Identify which cell holds the provided text, then report its (x, y) central coordinate. 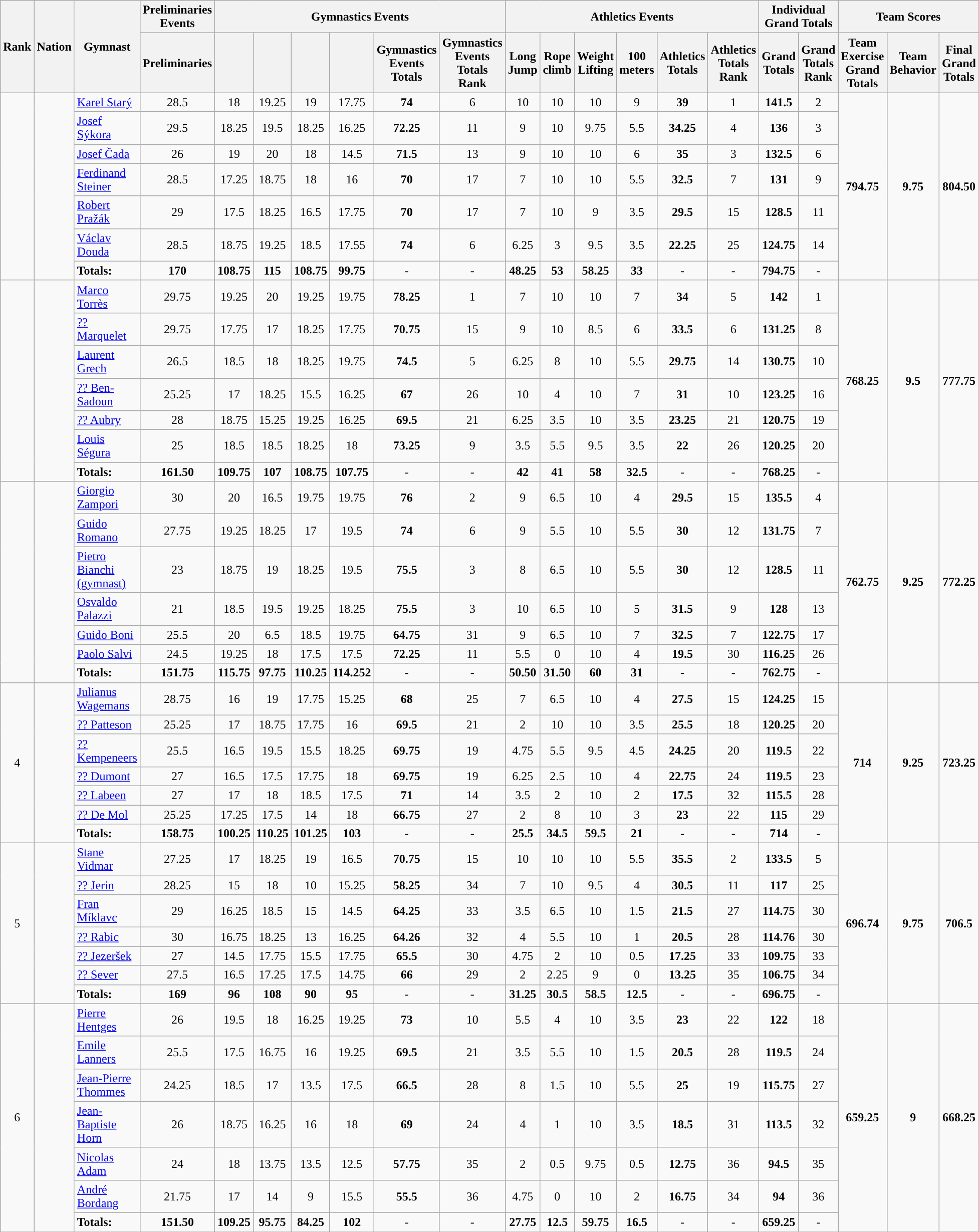
Karel Starý (107, 102)
22.25 (682, 244)
2.5 (557, 776)
123.25 (779, 394)
Robert Pražák (107, 212)
66.5 (407, 1085)
Rope climb (557, 63)
35.5 (682, 860)
122 (779, 1020)
Gymnastics Events Totals (407, 63)
109.25 (234, 1222)
772.25 (959, 582)
Long Jump (523, 63)
23.25 (682, 420)
Grand Totals (779, 63)
122.75 (779, 635)
158.75 (177, 834)
4.5 (637, 751)
76 (407, 498)
60 (595, 673)
107.75 (352, 472)
84.25 (311, 1222)
114.252 (352, 673)
115.5 (779, 795)
59.5 (595, 834)
66.75 (407, 814)
Gymnastics Events Totals Rank (472, 63)
31.5 (682, 609)
?? Ben-Sadoun (107, 394)
?? Patteson (107, 724)
73.25 (407, 446)
95 (352, 994)
Athletics Events (632, 17)
131.25 (779, 329)
Rank (17, 47)
64.25 (407, 911)
Individual Grand Totals (799, 17)
73 (407, 1020)
Laurent Grech (107, 362)
53 (557, 271)
101.25 (311, 834)
34.25 (682, 128)
?? Marquelet (107, 329)
57.75 (407, 1163)
48.25 (523, 271)
169 (177, 994)
804.50 (959, 186)
120.75 (779, 420)
31.25 (523, 994)
Gymnast (107, 47)
95.75 (273, 1222)
108 (273, 994)
113.5 (779, 1124)
28.25 (177, 885)
96 (234, 994)
131 (779, 179)
Weight Lifting (595, 63)
124.25 (779, 698)
Josef Sýkora (107, 128)
68 (407, 698)
723.25 (959, 763)
128 (779, 609)
13.75 (273, 1163)
64.75 (407, 635)
55.5 (407, 1196)
67 (407, 394)
64.26 (407, 937)
Grand Totals Rank (819, 63)
Team Scores (909, 17)
114.75 (779, 911)
69 (407, 1124)
?? Labeen (107, 795)
31.50 (557, 673)
24.5 (177, 654)
28.75 (177, 698)
Václav Douda (107, 244)
132.5 (779, 154)
50.50 (523, 673)
2.25 (557, 975)
Jean-Pierre Thommes (107, 1085)
41 (557, 472)
Preliminaries (177, 63)
Ferdinand Steiner (107, 179)
13.25 (682, 975)
17.55 (352, 244)
Guido Romano (107, 530)
668.25 (959, 1117)
Final Grand Totals (959, 63)
116.25 (779, 654)
94 (779, 1196)
777.75 (959, 381)
Stane Vidmar (107, 860)
141.5 (779, 102)
Athletics Totals (682, 63)
117 (779, 885)
33.5 (682, 329)
151.75 (177, 673)
151.50 (177, 1222)
Julianus Wagemans (107, 698)
102 (352, 1222)
?? Jerin (107, 885)
8.5 (595, 329)
34.5 (557, 834)
114.76 (779, 937)
27.25 (177, 860)
Preliminaries Events (177, 17)
Jean-Baptiste Horn (107, 1124)
Team Behavior (913, 63)
107 (273, 472)
99.75 (352, 271)
78.25 (407, 297)
Paolo Salvi (107, 654)
130.75 (779, 362)
100 meters (637, 63)
Athletics Totals Rank (733, 63)
André Bordang (107, 1196)
39 (682, 102)
Fran Míklavc (107, 911)
Louis Ségura (107, 446)
Marco Torrès (107, 297)
696.75 (779, 994)
Josef Čada (107, 154)
Team Exercise Grand Totals (863, 63)
?? Dumont (107, 776)
103 (352, 834)
Guido Boni (107, 635)
?? Rabic (107, 937)
142 (779, 297)
Emile Lanners (107, 1052)
26.5 (177, 362)
71.5 (407, 154)
65.5 (407, 956)
706.5 (959, 923)
74.5 (407, 362)
Gymnastics Events (360, 17)
42 (523, 472)
135.5 (779, 498)
97.75 (273, 673)
59.75 (595, 1222)
58.5 (595, 994)
66 (407, 975)
106.75 (779, 975)
?? De Mol (107, 814)
?? Jezeršek (107, 956)
?? Aubry (107, 420)
14.75 (352, 975)
21.75 (177, 1196)
131.75 (779, 530)
71 (407, 795)
Giorgio Zampori (107, 498)
90 (311, 994)
22.75 (682, 776)
94.5 (779, 1163)
Nicolas Adam (107, 1163)
?? Kempeneers (107, 751)
Nation (54, 47)
124.75 (779, 244)
161.50 (177, 472)
Pierre Hentges (107, 1020)
?? Sever (107, 975)
12.75 (682, 1163)
58 (595, 472)
133.5 (779, 860)
696.74 (863, 923)
136 (779, 128)
100.25 (234, 834)
Osvaldo Palazzi (107, 609)
170 (177, 271)
21.5 (682, 911)
Pietro Bianchi (gymnast) (107, 570)
